Output the [X, Y] coordinate of the center of the cell containing the given text.  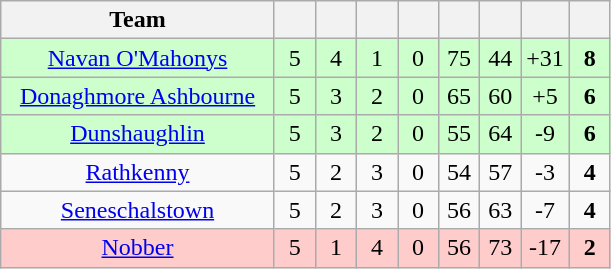
-3 [546, 172]
Dunshaughlin [138, 134]
64 [500, 134]
Donaghmore Ashbourne [138, 96]
Nobber [138, 248]
Rathkenny [138, 172]
73 [500, 248]
8 [590, 58]
-17 [546, 248]
+31 [546, 58]
55 [460, 134]
-7 [546, 210]
-9 [546, 134]
Seneschalstown [138, 210]
63 [500, 210]
+5 [546, 96]
Team [138, 20]
57 [500, 172]
44 [500, 58]
75 [460, 58]
54 [460, 172]
60 [500, 96]
Navan O'Mahonys [138, 58]
65 [460, 96]
